Determine the (X, Y) coordinate at the center of the cell enclosing the given text.  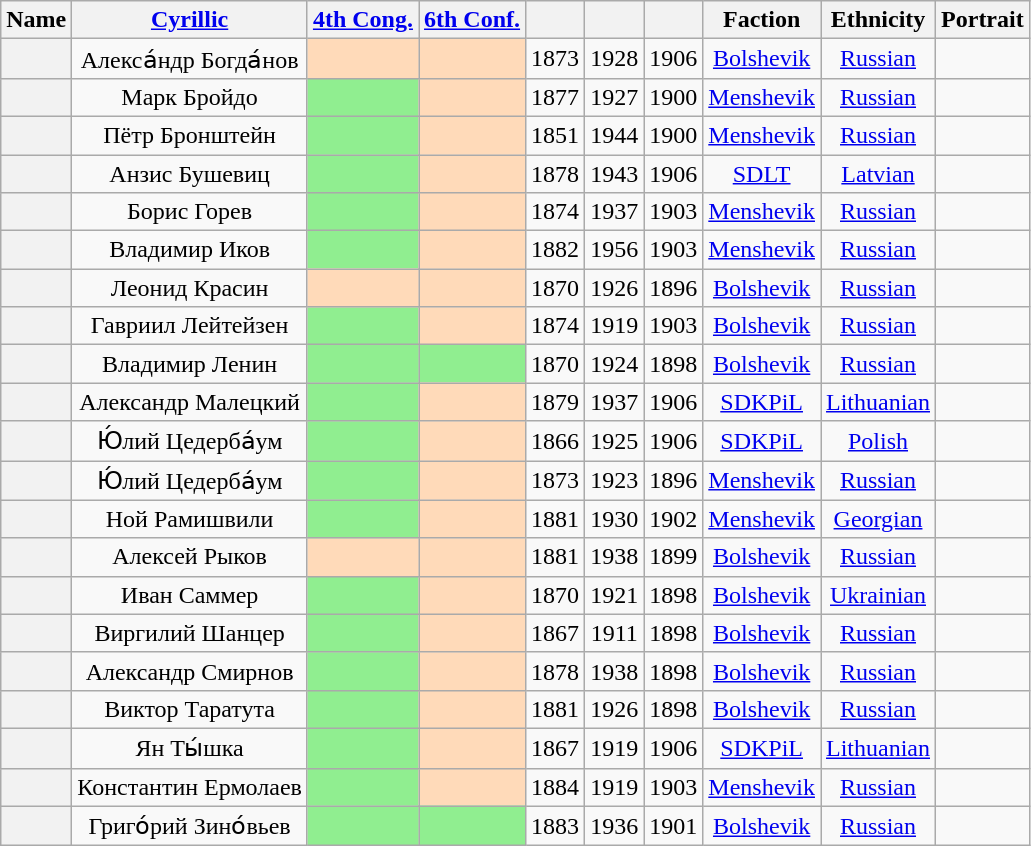
Faction (762, 20)
Polish (878, 441)
Name (36, 20)
SDLT (762, 173)
Константин Ермолаев (190, 787)
Виргилий Шанцер (190, 633)
Леонид Красин (190, 288)
1924 (614, 364)
Григо́рий Зино́вьев (190, 826)
1923 (614, 480)
1956 (614, 250)
Ukrainian (878, 595)
Пётр Бронштейн (190, 135)
1901 (674, 826)
1899 (674, 557)
6th Conf. (472, 20)
1943 (614, 173)
Latvian (878, 173)
Владимир Ленин (190, 364)
Александр Смирнов (190, 671)
1884 (556, 787)
Марк Бройдо (190, 97)
Portrait (983, 20)
1902 (674, 519)
1877 (556, 97)
Александр Малецкий (190, 402)
1944 (614, 135)
Анзис Бушевиц (190, 173)
Cyrillic (190, 20)
Ян Ты́шка (190, 748)
1930 (614, 519)
4th Cong. (362, 20)
Владимир Иков (190, 250)
1883 (556, 826)
1921 (614, 595)
1928 (614, 59)
Georgian (878, 519)
Алексей Рыков (190, 557)
1911 (614, 633)
Борис Горев (190, 212)
Ной Рамишвили (190, 519)
Иван Саммер (190, 595)
Алекса́ндр Богда́нов (190, 59)
Виктор Таратута (190, 709)
Гавриил Лейтейзен (190, 326)
1925 (614, 441)
1866 (556, 441)
1936 (614, 826)
Ethnicity (878, 20)
1879 (556, 402)
1882 (556, 250)
1851 (556, 135)
1927 (614, 97)
